Capture the cell that displays the provided text and extract its [x, y] central coordinate. 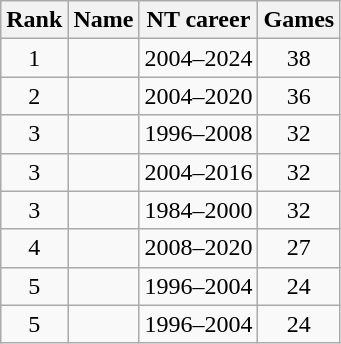
Rank [34, 20]
Games [299, 20]
2008–2020 [198, 248]
1996–2008 [198, 134]
2004–2016 [198, 172]
2004–2024 [198, 58]
NT career [198, 20]
36 [299, 96]
38 [299, 58]
2 [34, 96]
2004–2020 [198, 96]
Name [104, 20]
27 [299, 248]
1984–2000 [198, 210]
4 [34, 248]
1 [34, 58]
